Scan for the cell matching the given text and deliver its [X, Y] coordinate at center. 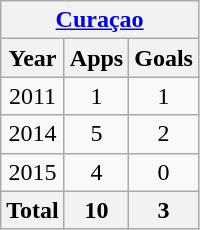
Apps [96, 58]
2014 [33, 134]
Curaçao [100, 20]
10 [96, 210]
2015 [33, 172]
Total [33, 210]
Goals [164, 58]
2 [164, 134]
5 [96, 134]
4 [96, 172]
3 [164, 210]
Year [33, 58]
2011 [33, 96]
0 [164, 172]
